Identify which cell holds the provided text, then report its [X, Y] central coordinate. 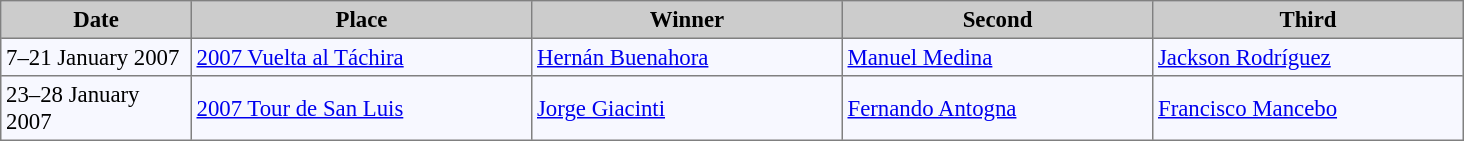
2007 Tour de San Luis [361, 108]
Hernán Buenahora [687, 57]
Manuel Medina [997, 57]
Francisco Mancebo [1308, 108]
2007 Vuelta al Táchira [361, 57]
Jorge Giacinti [687, 108]
Place [361, 20]
Third [1308, 20]
Second [997, 20]
Fernando Antogna [997, 108]
Date [96, 20]
23–28 January 2007 [96, 108]
Winner [687, 20]
7–21 January 2007 [96, 57]
Jackson Rodríguez [1308, 57]
